From the cell containing the given text, extract its center point as (X, Y) coordinate. 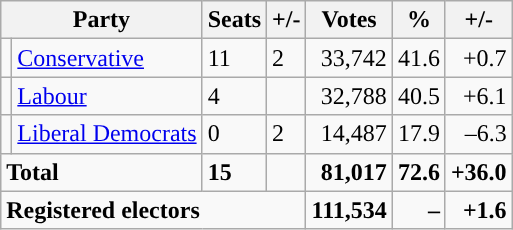
– (418, 210)
0 (234, 134)
41.6 (418, 58)
Labour (107, 96)
Registered electors (154, 210)
40.5 (418, 96)
+36.0 (478, 172)
Seats (234, 20)
81,017 (349, 172)
% (418, 20)
14,487 (349, 134)
15 (234, 172)
32,788 (349, 96)
33,742 (349, 58)
Party (102, 20)
–6.3 (478, 134)
Liberal Democrats (107, 134)
4 (234, 96)
+6.1 (478, 96)
Conservative (107, 58)
72.6 (418, 172)
+1.6 (478, 210)
Total (102, 172)
111,534 (349, 210)
Votes (349, 20)
+0.7 (478, 58)
11 (234, 58)
17.9 (418, 134)
